Extract the [x, y] coordinate from the center of the cell holding the provided text.  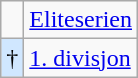
Eliteserien [81, 20]
1. divisjon [81, 58]
† [12, 58]
